Search for the cell housing the specified text and yield its (X, Y) center coordinate. 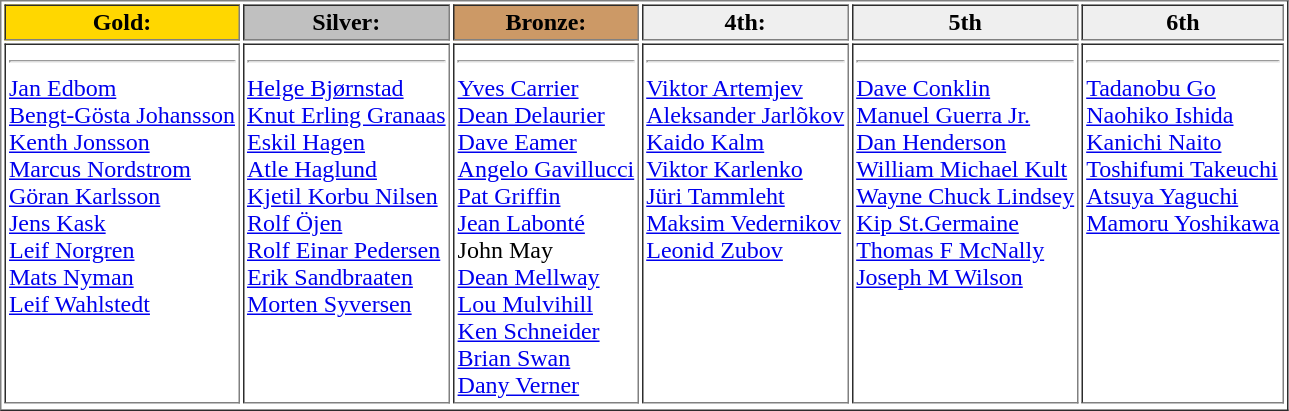
Dave Conklin Manuel Guerra Jr. Dan Henderson William Michael Kult Wayne Chuck Lindsey Kip St.Germaine Thomas F McNally Joseph M Wilson (966, 224)
Bronze: (546, 22)
Tadanobu Go Naohiko Ishida Kanichi Naito Toshifumi Takeuchi Atsuya Yaguchi Mamoru Yoshikawa (1183, 224)
4th: (746, 22)
6th (1183, 22)
Viktor Artemjev Aleksander Jarlõkov Kaido Kalm Viktor Karlenko Jüri Tammleht Maksim Vedernikov Leonid Zubov (746, 224)
Jan Edbom Bengt-Gösta Johansson Kenth JonssonMarcus Nordstrom Göran Karlsson Jens Kask Leif Norgren Mats Nyman Leif Wahlstedt (122, 224)
Silver: (346, 22)
Helge Bjørnstad Knut Erling Granaas Eskil Hagen Atle Haglund Kjetil Korbu Nilsen Rolf Öjen Rolf Einar Pedersen Erik Sandbraaten Morten Syversen (346, 224)
Gold: (122, 22)
5th (966, 22)
